Output the [X, Y] coordinate of the center of the cell containing the given text.  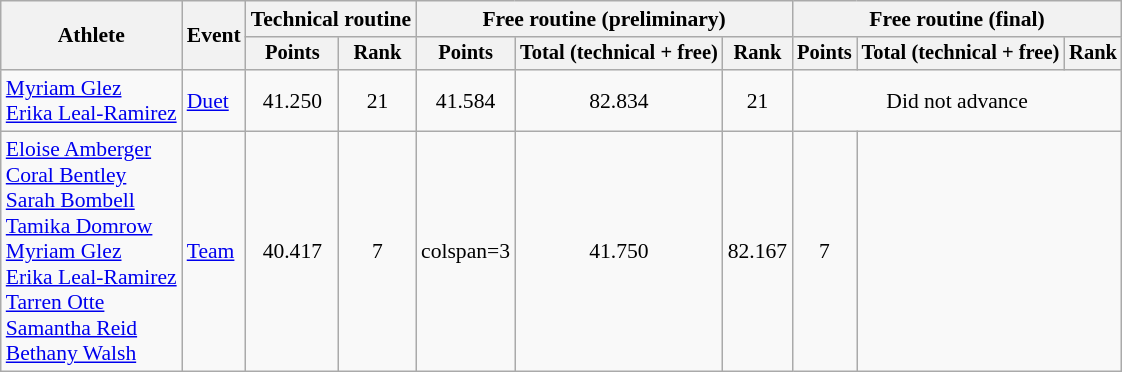
colspan=3 [466, 252]
Myriam GlezErika Leal-Ramirez [92, 100]
40.417 [292, 252]
82.167 [758, 252]
Event [214, 36]
Eloise AmbergerCoral BentleySarah BombellTamika DomrowMyriam GlezErika Leal-RamirezTarren OtteSamantha ReidBethany Walsh [92, 252]
82.834 [619, 100]
Free routine (final) [957, 19]
Did not advance [957, 100]
Duet [214, 100]
Technical routine [331, 19]
Athlete [92, 36]
41.750 [619, 252]
Team [214, 252]
Free routine (preliminary) [604, 19]
41.584 [466, 100]
41.250 [292, 100]
